Capture the cell that displays the provided text and extract its [X, Y] central coordinate. 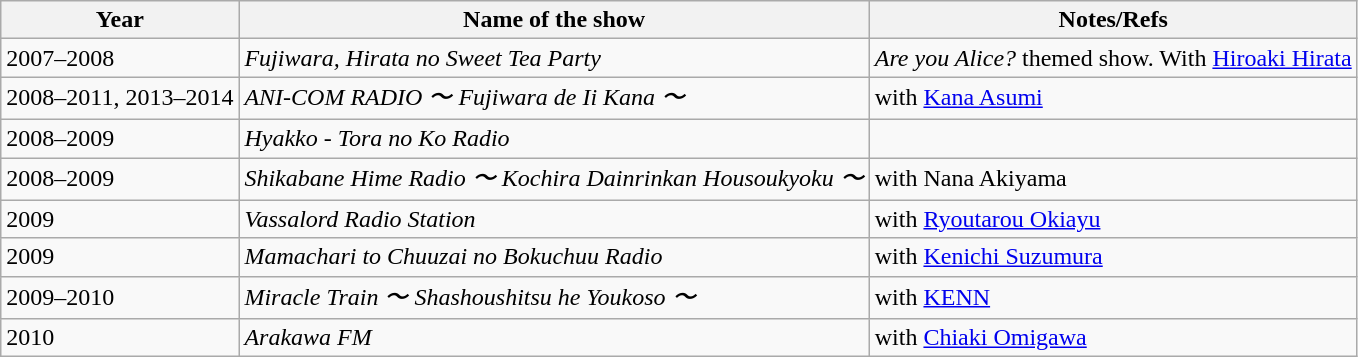
Year [120, 20]
2008–2011, 2013–2014 [120, 98]
Shikabane Hime Radio 〜 Kochira Dainrinkan Housoukyoku 〜 [554, 180]
ANI-COM RADIO 〜 Fujiwara de Ii Kana 〜 [554, 98]
with Kana Asumi [1113, 98]
Name of the show [554, 20]
Miracle Train 〜 Shashoushitsu he Youkoso 〜 [554, 298]
Notes/Refs [1113, 20]
Hyakko - Tora no Ko Radio [554, 138]
Arakawa FM [554, 338]
Vassalord Radio Station [554, 219]
2007–2008 [120, 58]
with Ryoutarou Okiayu [1113, 219]
with Nana Akiyama [1113, 180]
with KENN [1113, 298]
2009–2010 [120, 298]
with Kenichi Suzumura [1113, 257]
with Chiaki Omigawa [1113, 338]
Fujiwara, Hirata no Sweet Tea Party [554, 58]
Are you Alice? themed show. With Hiroaki Hirata [1113, 58]
2010 [120, 338]
Mamachari to Chuuzai no Bokuchuu Radio [554, 257]
